Pinpoint the cell where the given text exists, returning its (X, Y) midpoint coordinate. 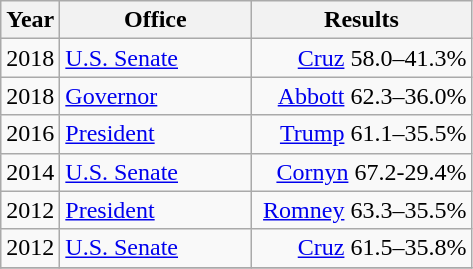
Office (156, 20)
Governor (156, 96)
Abbott 62.3–36.0% (362, 96)
Cornyn 67.2-29.4% (362, 172)
Cruz 61.5–35.8% (362, 248)
Romney 63.3–35.5% (362, 210)
2014 (30, 172)
Results (362, 20)
Cruz 58.0–41.3% (362, 58)
Year (30, 20)
Trump 61.1–35.5% (362, 134)
2016 (30, 134)
